Locate the cell with the specified text and output its (x, y) center coordinate. 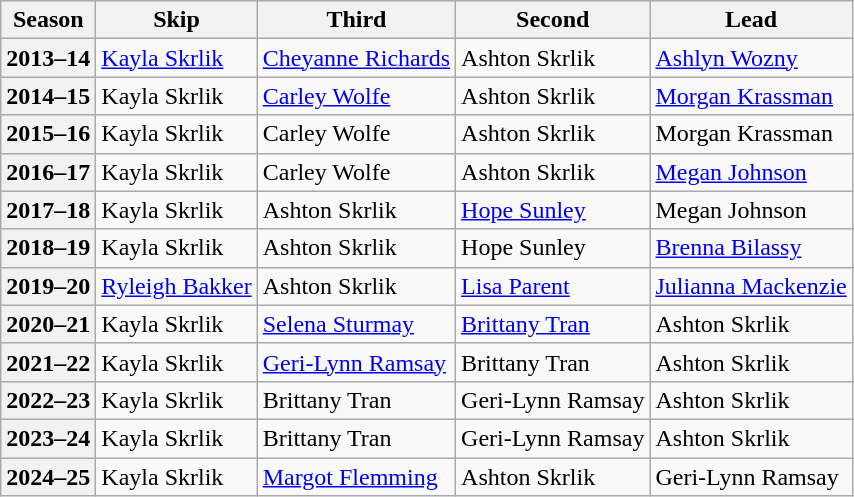
2017–18 (48, 210)
2024–25 (48, 477)
2019–20 (48, 286)
Lead (751, 20)
2021–22 (48, 362)
2013–14 (48, 58)
Selena Sturmay (356, 324)
2014–15 (48, 96)
2015–16 (48, 134)
Second (553, 20)
2018–19 (48, 248)
Ashlyn Wozny (751, 58)
Cheyanne Richards (356, 58)
Ryleigh Bakker (176, 286)
2020–21 (48, 324)
Skip (176, 20)
2016–17 (48, 172)
2022–23 (48, 400)
2023–24 (48, 438)
Julianna Mackenzie (751, 286)
Season (48, 20)
Brenna Bilassy (751, 248)
Margot Flemming (356, 477)
Lisa Parent (553, 286)
Third (356, 20)
